Find where the given text appears and provide that cell's center as (x, y) coordinate. 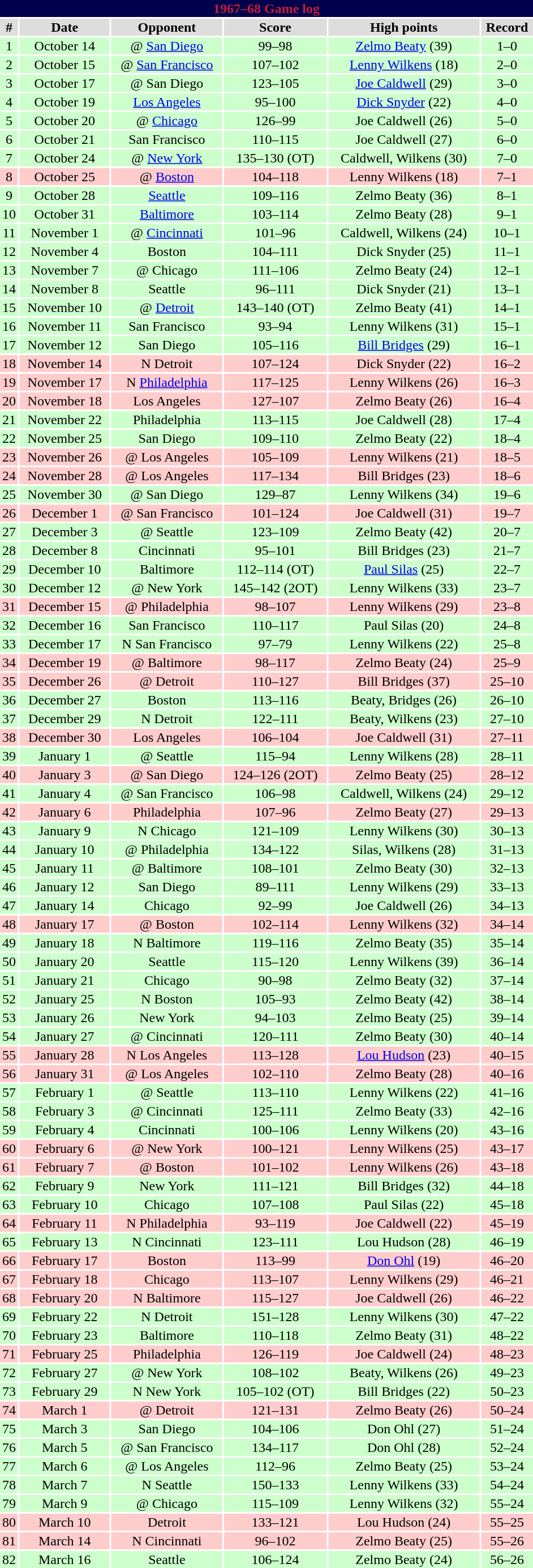
109–110 (275, 438)
October 28 (65, 195)
27 (9, 532)
March 5 (65, 1447)
43–16 (507, 1130)
135–130 (OT) (275, 158)
January 9 (65, 831)
Joe Caldwell (28) (404, 420)
102–114 (275, 924)
53 (9, 1018)
121–109 (275, 831)
N Los Angeles (167, 1055)
45 (9, 868)
Zelmo Beaty (33) (404, 1111)
100–121 (275, 1148)
Zelmo Beaty (36) (404, 195)
121–131 (275, 1410)
70 (9, 1335)
December 26 (65, 681)
Lenny Wilkens (28) (404, 756)
23–7 (507, 588)
Record (507, 27)
106–124 (275, 1560)
19 (9, 382)
96–111 (275, 289)
Lou Hudson (28) (404, 1242)
23–8 (507, 606)
119–116 (275, 943)
19–6 (507, 494)
46–20 (507, 1261)
127–107 (275, 401)
January 31 (65, 1074)
49 (9, 943)
31 (9, 606)
104–111 (275, 251)
44–18 (507, 1186)
44 (9, 849)
February 7 (65, 1167)
December 16 (65, 625)
February 20 (65, 1298)
January 28 (65, 1055)
October 24 (65, 158)
107–96 (275, 812)
November 14 (65, 364)
32–13 (507, 868)
133–121 (275, 1522)
145–142 (2OT) (275, 588)
71 (9, 1354)
January 10 (65, 849)
February 6 (65, 1148)
21–7 (507, 550)
Lenny Wilkens (20) (404, 1130)
March 6 (65, 1466)
13–1 (507, 289)
110–115 (275, 139)
13 (9, 270)
113–128 (275, 1055)
74 (9, 1410)
February 18 (65, 1279)
March 1 (65, 1410)
66 (9, 1261)
115–109 (275, 1503)
107–124 (275, 364)
26 (9, 513)
Joe Caldwell (29) (404, 83)
103–114 (275, 214)
112–96 (275, 1466)
80 (9, 1522)
24–8 (507, 625)
November 28 (65, 476)
47–22 (507, 1317)
November 17 (65, 382)
Paul Silas (22) (404, 1204)
115–120 (275, 962)
10–1 (507, 233)
61 (9, 1167)
Dick Snyder (21) (404, 289)
February 27 (65, 1373)
28–12 (507, 775)
January 21 (65, 980)
46–22 (507, 1298)
134–117 (275, 1447)
56–26 (507, 1560)
31–13 (507, 849)
Don Ohl (27) (404, 1429)
115–127 (275, 1298)
99–98 (275, 46)
16–3 (507, 382)
115–94 (275, 756)
126–119 (275, 1354)
27–10 (507, 719)
Silas, Wilkens (28) (404, 849)
January 27 (65, 1036)
3 (9, 83)
48–22 (507, 1335)
36–14 (507, 962)
4–0 (507, 102)
53–24 (507, 1466)
7 (9, 158)
105–102 (OT) (275, 1391)
March 3 (65, 1429)
25 (9, 494)
3–0 (507, 83)
February 9 (65, 1186)
Date (65, 27)
94–103 (275, 1018)
46–21 (507, 1279)
69 (9, 1317)
72 (9, 1373)
11–1 (507, 251)
151–128 (275, 1317)
February 29 (65, 1391)
Zelmo Beaty (32) (404, 980)
98–117 (275, 663)
Caldwell, Wilkens (30) (404, 158)
December 19 (65, 663)
93–94 (275, 326)
10 (9, 214)
February 11 (65, 1223)
24 (9, 476)
106–104 (275, 737)
35–14 (507, 943)
57 (9, 1092)
49–23 (507, 1373)
December 30 (65, 737)
43–18 (507, 1167)
February 25 (65, 1354)
123–105 (275, 83)
30–13 (507, 831)
20 (9, 401)
March 9 (65, 1503)
134–122 (275, 849)
December 3 (65, 532)
Bill Bridges (22) (404, 1391)
107–102 (275, 65)
16–4 (507, 401)
N Chicago (167, 831)
89–111 (275, 887)
Joe Caldwell (27) (404, 139)
2 (9, 65)
February 17 (65, 1261)
January 20 (65, 962)
Paul Silas (20) (404, 625)
109–116 (275, 195)
54–24 (507, 1485)
November 12 (65, 345)
37–14 (507, 980)
October 19 (65, 102)
16–1 (507, 345)
February 22 (65, 1317)
Lenny Wilkens (31) (404, 326)
111–106 (275, 270)
50–23 (507, 1391)
38–14 (507, 999)
105–116 (275, 345)
November 1 (65, 233)
20–7 (507, 532)
93–119 (275, 1223)
113–116 (275, 700)
33–13 (507, 887)
January 6 (65, 812)
47 (9, 905)
15–1 (507, 326)
8 (9, 177)
February 10 (65, 1204)
1 (9, 46)
28–11 (507, 756)
9–1 (507, 214)
January 4 (65, 793)
Lenny Wilkens (34) (404, 494)
117–134 (275, 476)
81 (9, 1541)
56 (9, 1074)
1967–68 Game log (266, 8)
76 (9, 1447)
Beaty, Wilkens (23) (404, 719)
7–1 (507, 177)
March 10 (65, 1522)
November 8 (65, 289)
Bill Bridges (37) (404, 681)
48 (9, 924)
Beaty, Wilkens (26) (404, 1373)
Detroit (167, 1522)
14–1 (507, 307)
50 (9, 962)
143–140 (OT) (275, 307)
January 26 (65, 1018)
64 (9, 1223)
39–14 (507, 1018)
23 (9, 457)
40–15 (507, 1055)
N Boston (167, 999)
35 (9, 681)
18 (9, 364)
Paul Silas (25) (404, 569)
95–101 (275, 550)
120–111 (275, 1036)
42 (9, 812)
February 4 (65, 1130)
97–79 (275, 644)
29–13 (507, 812)
October 31 (65, 214)
Score (275, 27)
34 (9, 663)
October 21 (65, 139)
Beaty, Bridges (26) (404, 700)
55–24 (507, 1503)
December 27 (65, 700)
Zelmo Beaty (35) (404, 943)
55–26 (507, 1541)
52 (9, 999)
46–19 (507, 1242)
Lou Hudson (24) (404, 1522)
January 11 (65, 868)
79 (9, 1503)
9 (9, 195)
32 (9, 625)
34–14 (507, 924)
113–107 (275, 1279)
7–0 (507, 158)
November 18 (65, 401)
36 (9, 700)
Lenny Wilkens (39) (404, 962)
95–100 (275, 102)
59 (9, 1130)
39 (9, 756)
December 12 (65, 588)
65 (9, 1242)
124–126 (2OT) (275, 775)
104–106 (275, 1429)
55 (9, 1055)
11 (9, 233)
January 3 (65, 775)
108–102 (275, 1373)
51–24 (507, 1429)
108–101 (275, 868)
25–8 (507, 644)
123–109 (275, 532)
67 (9, 1279)
123–111 (275, 1242)
Joe Caldwell (24) (404, 1354)
106–98 (275, 793)
17 (9, 345)
February 3 (65, 1111)
November 4 (65, 251)
22 (9, 438)
December 17 (65, 644)
N New York (167, 1391)
101–102 (275, 1167)
Zelmo Beaty (39) (404, 46)
77 (9, 1466)
Don Ohl (28) (404, 1447)
Zelmo Beaty (31) (404, 1335)
60 (9, 1148)
Bill Bridges (29) (404, 345)
Lenny Wilkens (25) (404, 1148)
January 12 (65, 887)
12 (9, 251)
33 (9, 644)
48–23 (507, 1354)
22–7 (507, 569)
38 (9, 737)
5–0 (507, 121)
Lenny Wilkens (21) (404, 457)
29–12 (507, 793)
March 16 (65, 1560)
110–127 (275, 681)
Zelmo Beaty (41) (404, 307)
12–1 (507, 270)
November 26 (65, 457)
34–13 (507, 905)
122–111 (275, 719)
78 (9, 1485)
110–117 (275, 625)
111–121 (275, 1186)
December 10 (65, 569)
75 (9, 1429)
December 29 (65, 719)
Opponent (167, 27)
Don Ohl (19) (404, 1261)
45–18 (507, 1204)
18–4 (507, 438)
15 (9, 307)
March 14 (65, 1541)
100–106 (275, 1130)
52–24 (507, 1447)
62 (9, 1186)
40–16 (507, 1074)
N Seattle (167, 1485)
January 18 (65, 943)
October 15 (65, 65)
54 (9, 1036)
December 1 (65, 513)
110–118 (275, 1335)
28 (9, 550)
126–99 (275, 121)
February 13 (65, 1242)
21 (9, 420)
October 17 (65, 83)
92–99 (275, 905)
26–10 (507, 700)
45–19 (507, 1223)
November 10 (65, 307)
40–14 (507, 1036)
January 17 (65, 924)
41 (9, 793)
November 22 (65, 420)
8–1 (507, 195)
1–0 (507, 46)
November 30 (65, 494)
16 (9, 326)
27–11 (507, 737)
November 7 (65, 270)
104–118 (275, 177)
6 (9, 139)
Joe Caldwell (22) (404, 1223)
105–93 (275, 999)
N San Francisco (167, 644)
Bill Bridges (32) (404, 1186)
117–125 (275, 382)
4 (9, 102)
25–9 (507, 663)
# (9, 27)
January 25 (65, 999)
101–96 (275, 233)
46 (9, 887)
18–6 (507, 476)
17–4 (507, 420)
March 7 (65, 1485)
113–110 (275, 1092)
25–10 (507, 681)
55–25 (507, 1522)
February 23 (65, 1335)
43–17 (507, 1148)
96–102 (275, 1541)
90–98 (275, 980)
63 (9, 1204)
102–110 (275, 1074)
5 (9, 121)
2–0 (507, 65)
43 (9, 831)
105–109 (275, 457)
112–114 (OT) (275, 569)
82 (9, 1560)
113–115 (275, 420)
40 (9, 775)
Zelmo Beaty (27) (404, 812)
41–16 (507, 1092)
101–124 (275, 513)
February 1 (65, 1092)
November 25 (65, 438)
113–99 (275, 1261)
150–133 (275, 1485)
October 20 (65, 121)
50–24 (507, 1410)
129–87 (275, 494)
Dick Snyder (25) (404, 251)
October 25 (65, 177)
16–2 (507, 364)
November 11 (65, 326)
37 (9, 719)
58 (9, 1111)
December 15 (65, 606)
29 (9, 569)
19–7 (507, 513)
98–107 (275, 606)
January 1 (65, 756)
October 14 (65, 46)
18–5 (507, 457)
Zelmo Beaty (22) (404, 438)
73 (9, 1391)
125–111 (275, 1111)
42–16 (507, 1111)
January 14 (65, 905)
High points (404, 27)
6–0 (507, 139)
51 (9, 980)
Lou Hudson (23) (404, 1055)
December 8 (65, 550)
30 (9, 588)
14 (9, 289)
107–108 (275, 1204)
68 (9, 1298)
